Capture the cell that displays the provided text and extract its (x, y) central coordinate. 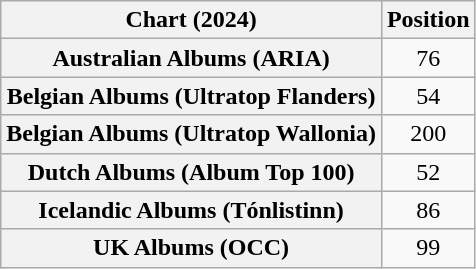
Belgian Albums (Ultratop Flanders) (192, 96)
Belgian Albums (Ultratop Wallonia) (192, 134)
Dutch Albums (Album Top 100) (192, 172)
99 (428, 248)
200 (428, 134)
86 (428, 210)
52 (428, 172)
Australian Albums (ARIA) (192, 58)
UK Albums (OCC) (192, 248)
Position (428, 20)
54 (428, 96)
Chart (2024) (192, 20)
76 (428, 58)
Icelandic Albums (Tónlistinn) (192, 210)
